Find where the given text appears and provide that cell's center as [X, Y] coordinate. 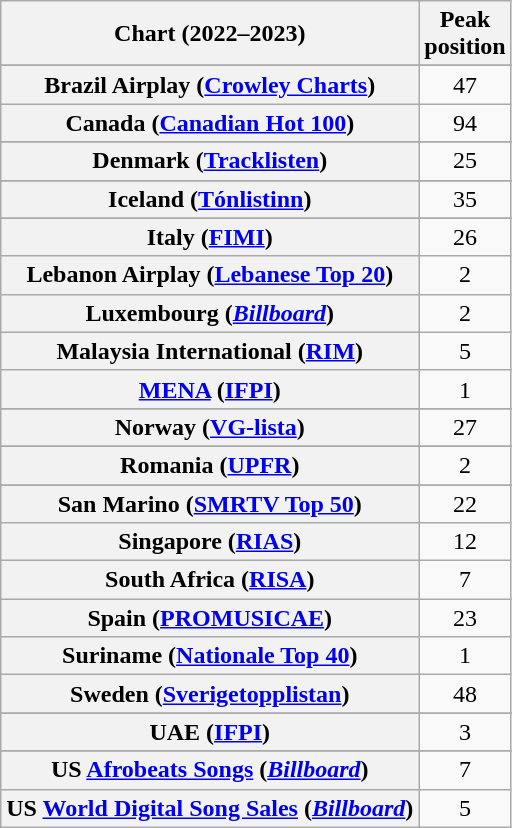
Peakposition [465, 34]
Lebanon Airplay (Lebanese Top 20) [210, 275]
Iceland (Tónlistinn) [210, 199]
Italy (FIMI) [210, 237]
South Africa (RISA) [210, 580]
26 [465, 237]
3 [465, 732]
Spain (PROMUSICAE) [210, 618]
25 [465, 161]
Suriname (Nationale Top 40) [210, 656]
22 [465, 503]
UAE (IFPI) [210, 732]
US Afrobeats Songs (Billboard) [210, 770]
Sweden (Sverigetopplistan) [210, 694]
Brazil Airplay (Crowley Charts) [210, 85]
94 [465, 123]
Denmark (Tracklisten) [210, 161]
47 [465, 85]
Romania (UPFR) [210, 465]
27 [465, 427]
35 [465, 199]
Malaysia International (RIM) [210, 351]
12 [465, 542]
US World Digital Song Sales (Billboard) [210, 808]
MENA (IFPI) [210, 389]
Chart (2022–2023) [210, 34]
Luxembourg (Billboard) [210, 313]
San Marino (SMRTV Top 50) [210, 503]
23 [465, 618]
Canada (Canadian Hot 100) [210, 123]
Norway (VG-lista) [210, 427]
48 [465, 694]
Singapore (RIAS) [210, 542]
